Extract the [X, Y] coordinate from the center of the cell holding the provided text.  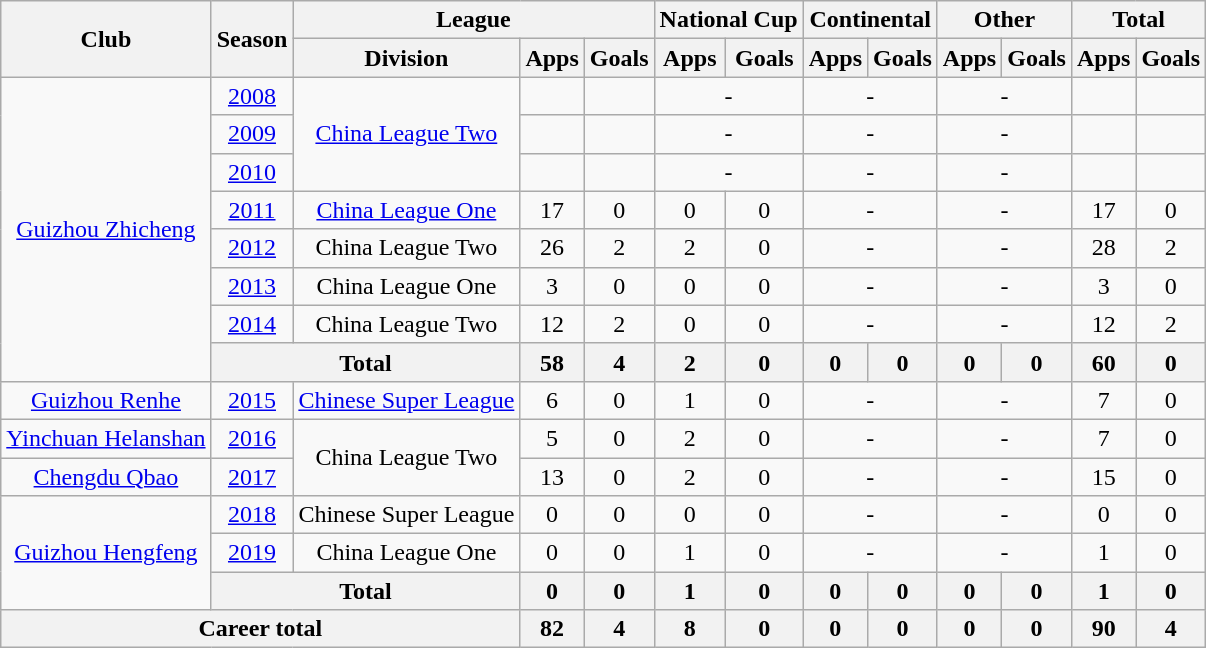
2009 [252, 134]
Division [406, 58]
82 [552, 629]
8 [690, 629]
National Cup [728, 20]
60 [1103, 362]
2015 [252, 400]
Guizhou Hengfeng [106, 553]
26 [552, 248]
90 [1103, 629]
Guizhou Renhe [106, 400]
2010 [252, 172]
Career total [260, 629]
2019 [252, 553]
Continental [870, 20]
2017 [252, 477]
Club [106, 39]
6 [552, 400]
2018 [252, 515]
13 [552, 477]
2008 [252, 96]
Season [252, 39]
28 [1103, 248]
2011 [252, 210]
58 [552, 362]
Chengdu Qbao [106, 477]
15 [1103, 477]
2012 [252, 248]
Guizhou Zhicheng [106, 229]
League [474, 20]
Other [1004, 20]
2014 [252, 324]
Yinchuan Helanshan [106, 438]
2013 [252, 286]
5 [552, 438]
2016 [252, 438]
